From the cell containing the given text, extract its center point as (x, y) coordinate. 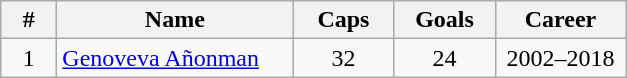
Genoveva Añonman (175, 58)
1 (29, 58)
24 (444, 58)
Goals (444, 20)
Career (560, 20)
2002–2018 (560, 58)
# (29, 20)
Caps (344, 20)
Name (175, 20)
32 (344, 58)
